Extract the (X, Y) coordinate from the center of the cell holding the provided text.  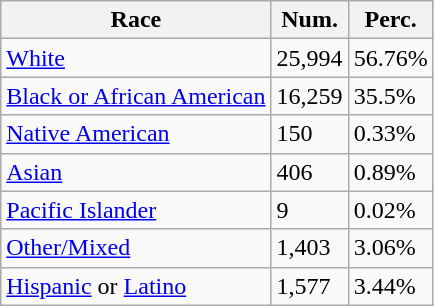
Native American (136, 134)
Other/Mixed (136, 248)
Perc. (390, 20)
16,259 (310, 96)
150 (310, 134)
56.76% (390, 58)
25,994 (310, 58)
White (136, 58)
Num. (310, 20)
Hispanic or Latino (136, 286)
1,403 (310, 248)
0.89% (390, 172)
Pacific Islander (136, 210)
0.02% (390, 210)
406 (310, 172)
3.06% (390, 248)
Race (136, 20)
3.44% (390, 286)
0.33% (390, 134)
9 (310, 210)
1,577 (310, 286)
Asian (136, 172)
Black or African American (136, 96)
35.5% (390, 96)
